Scan for the cell matching the given text and deliver its (x, y) coordinate at center. 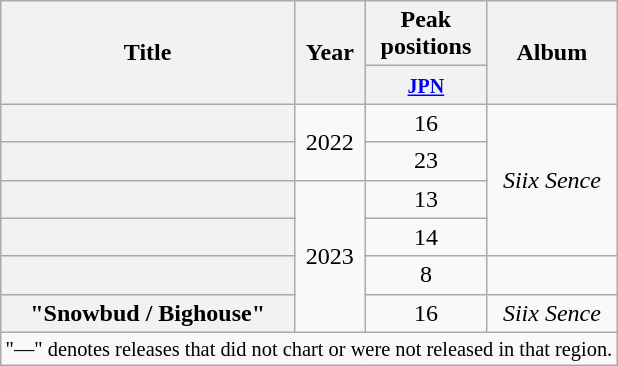
23 (426, 161)
8 (426, 275)
Album (552, 52)
"—" denotes releases that did not chart or were not released in that region. (309, 349)
JPN (426, 85)
Peak positions (426, 34)
2022 (330, 142)
"Snowbud / Bighouse" (148, 313)
2023 (330, 256)
Year (330, 52)
Title (148, 52)
13 (426, 199)
14 (426, 237)
